Pinpoint the cell where the given text exists, returning its [x, y] midpoint coordinate. 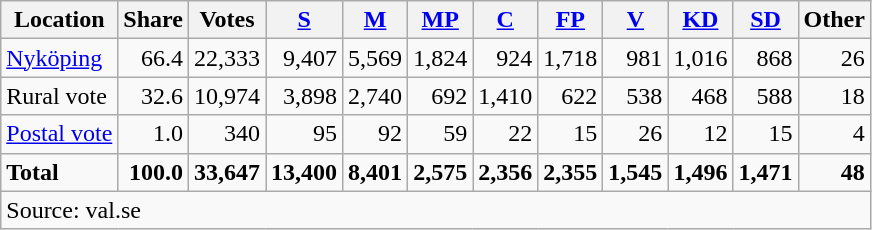
2,575 [440, 172]
Nyköping [60, 58]
Postal vote [60, 134]
1,545 [636, 172]
22 [506, 134]
Votes [226, 20]
Total [60, 172]
981 [636, 58]
SD [766, 20]
C [506, 20]
KD [700, 20]
2,740 [376, 96]
33,647 [226, 172]
92 [376, 134]
8,401 [376, 172]
622 [570, 96]
59 [440, 134]
3,898 [304, 96]
Location [60, 20]
MP [440, 20]
538 [636, 96]
2,356 [506, 172]
1,824 [440, 58]
M [376, 20]
100.0 [154, 172]
66.4 [154, 58]
48 [834, 172]
340 [226, 134]
468 [700, 96]
Rural vote [60, 96]
868 [766, 58]
1,016 [700, 58]
1,471 [766, 172]
12 [700, 134]
5,569 [376, 58]
1,496 [700, 172]
22,333 [226, 58]
1,718 [570, 58]
13,400 [304, 172]
Share [154, 20]
FP [570, 20]
32.6 [154, 96]
4 [834, 134]
18 [834, 96]
Source: val.se [436, 210]
692 [440, 96]
V [636, 20]
9,407 [304, 58]
10,974 [226, 96]
1,410 [506, 96]
95 [304, 134]
2,355 [570, 172]
924 [506, 58]
Other [834, 20]
S [304, 20]
588 [766, 96]
1.0 [154, 134]
